Identify which cell holds the provided text, then report its (X, Y) central coordinate. 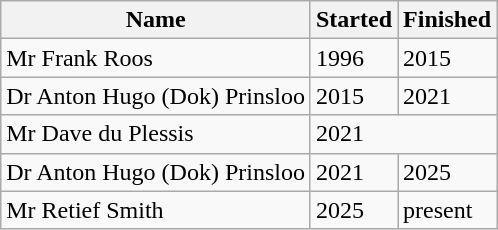
1996 (354, 58)
Started (354, 20)
Mr Retief Smith (156, 210)
Mr Dave du Plessis (156, 134)
Name (156, 20)
Mr Frank Roos (156, 58)
present (448, 210)
Finished (448, 20)
